Pinpoint the cell where the given text exists, returning its (X, Y) midpoint coordinate. 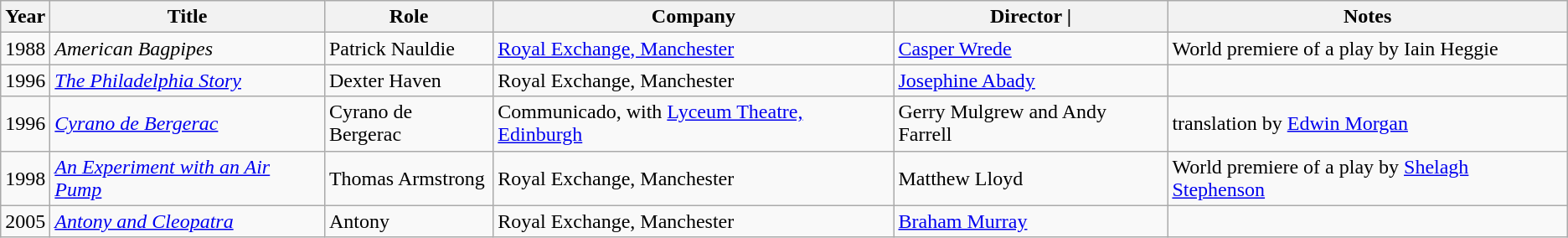
Antony and Cleopatra (188, 221)
Josephine Abady (1030, 80)
1988 (25, 49)
Patrick Nauldie (409, 49)
Braham Murray (1030, 221)
Dexter Haven (409, 80)
Antony (409, 221)
Gerry Mulgrew and Andy Farrell (1030, 124)
Thomas Armstrong (409, 178)
American Bagpipes (188, 49)
The Philadelphia Story (188, 80)
Director | (1030, 17)
1998 (25, 178)
Company (694, 17)
World premiere of a play by Iain Heggie (1367, 49)
Communicado, with Lyceum Theatre, Edinburgh (694, 124)
World premiere of a play by Shelagh Stephenson (1367, 178)
Year (25, 17)
Casper Wrede (1030, 49)
Matthew Lloyd (1030, 178)
translation by Edwin Morgan (1367, 124)
Notes (1367, 17)
Title (188, 17)
Role (409, 17)
2005 (25, 221)
An Experiment with an Air Pump (188, 178)
